Capture the cell that displays the provided text and extract its [X, Y] central coordinate. 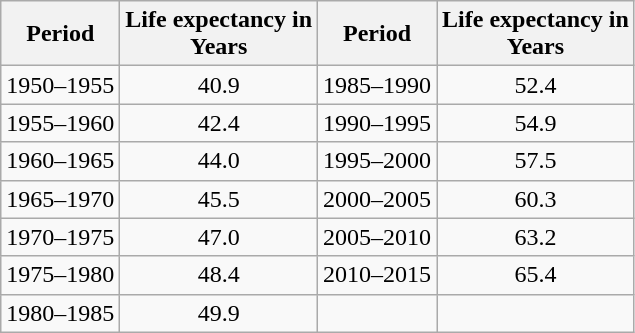
52.4 [536, 85]
1955–1960 [60, 123]
48.4 [219, 275]
1990–1995 [378, 123]
2000–2005 [378, 199]
49.9 [219, 313]
1965–1970 [60, 199]
1970–1975 [60, 237]
42.4 [219, 123]
1975–1980 [60, 275]
60.3 [536, 199]
2005–2010 [378, 237]
57.5 [536, 161]
44.0 [219, 161]
1960–1965 [60, 161]
1995–2000 [378, 161]
63.2 [536, 237]
54.9 [536, 123]
45.5 [219, 199]
1980–1985 [60, 313]
40.9 [219, 85]
1985–1990 [378, 85]
47.0 [219, 237]
1950–1955 [60, 85]
2010–2015 [378, 275]
65.4 [536, 275]
